Return the (x, y) coordinate for the center point of the cell that contains the specified text.  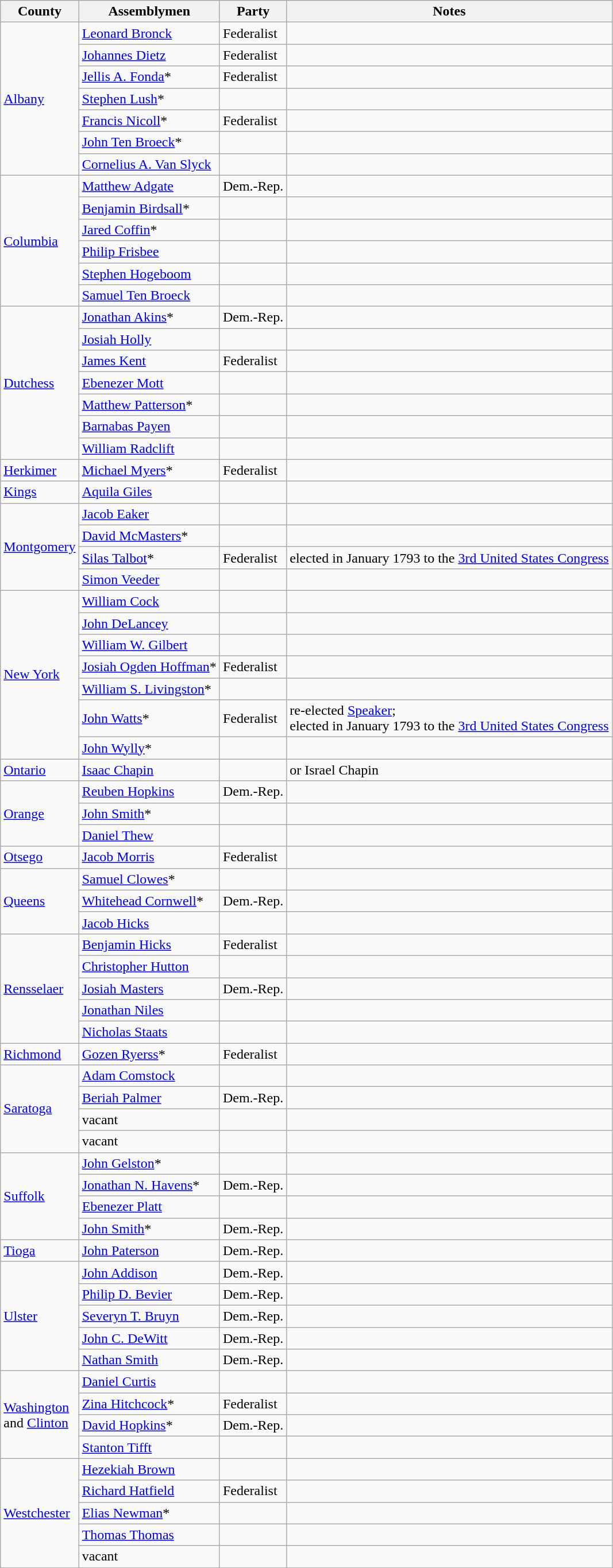
Stanton Tifft (149, 1447)
Cornelius A. Van Slyck (149, 164)
Hezekiah Brown (149, 1469)
Orange (40, 814)
Saratoga (40, 1109)
Michael Myers* (149, 470)
Gozen Ryerss* (149, 1054)
Elias Newman* (149, 1513)
Ulster (40, 1316)
Johannes Dietz (149, 55)
Columbia (40, 241)
Jonathan Niles (149, 1011)
David McMasters* (149, 536)
Nicholas Staats (149, 1032)
Beriah Palmer (149, 1098)
Rensselaer (40, 988)
Dutchess (40, 383)
John Ten Broeck* (149, 142)
David Hopkins* (149, 1426)
Tioga (40, 1250)
Francis Nicoll* (149, 121)
Westchester (40, 1513)
William Radclift (149, 448)
Philip Frisbee (149, 251)
John DeLancey (149, 623)
New York (40, 674)
Josiah Ogden Hoffman* (149, 667)
Daniel Thew (149, 835)
or Israel Chapin (449, 770)
Queens (40, 901)
Barnabas Payen (149, 427)
Samuel Clowes* (149, 879)
Severyn T. Bruyn (149, 1316)
Whitehead Cornwell* (149, 901)
Stephen Lush* (149, 99)
John Watts* (149, 719)
William Cock (149, 601)
Silas Talbot* (149, 557)
William S. Livingston* (149, 689)
Leonard Bronck (149, 33)
John Paterson (149, 1250)
John Wylly* (149, 748)
Party (253, 11)
Samuel Ten Broeck (149, 296)
Reuben Hopkins (149, 792)
Suffolk (40, 1196)
Benjamin Birdsall* (149, 208)
Adam Comstock (149, 1076)
Jacob Morris (149, 857)
Notes (449, 11)
Matthew Adgate (149, 186)
Nathan Smith (149, 1360)
John Addison (149, 1272)
Philip D. Bevier (149, 1294)
Isaac Chapin (149, 770)
Zina Hitchcock* (149, 1404)
Richard Hatfield (149, 1491)
Jonathan Akins* (149, 318)
William W. Gilbert (149, 645)
Jacob Hicks (149, 923)
Jonathan N. Havens* (149, 1185)
Matthew Patterson* (149, 405)
Otsego (40, 857)
John Gelston* (149, 1163)
Josiah Masters (149, 988)
elected in January 1793 to the 3rd United States Congress (449, 557)
Ebenezer Platt (149, 1207)
re-elected Speaker; elected in January 1793 to the 3rd United States Congress (449, 719)
Herkimer (40, 470)
Benjamin Hicks (149, 944)
Jared Coffin* (149, 230)
Stephen Hogeboom (149, 274)
County (40, 11)
Richmond (40, 1054)
Aquila Giles (149, 492)
Ontario (40, 770)
Assemblymen (149, 11)
John C. DeWitt (149, 1338)
Daniel Curtis (149, 1382)
Montgomery (40, 547)
Jellis A. Fonda* (149, 77)
Josiah Holly (149, 339)
Albany (40, 99)
Ebenezer Mott (149, 383)
Christopher Hutton (149, 966)
Simon Veeder (149, 579)
James Kent (149, 361)
Washington and Clinton (40, 1415)
Jacob Eaker (149, 514)
Thomas Thomas (149, 1535)
Kings (40, 492)
